Return (X, Y) of the center of cell containing provided text 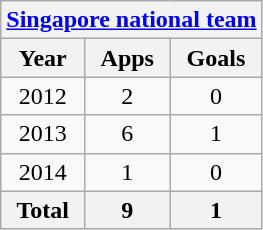
2012 (43, 96)
2014 (43, 172)
Apps (128, 58)
2013 (43, 134)
Total (43, 210)
2 (128, 96)
Goals (216, 58)
Year (43, 58)
Singapore national team (132, 20)
6 (128, 134)
9 (128, 210)
